Detect which cell encompasses the target text, then output its [X, Y] center coordinate. 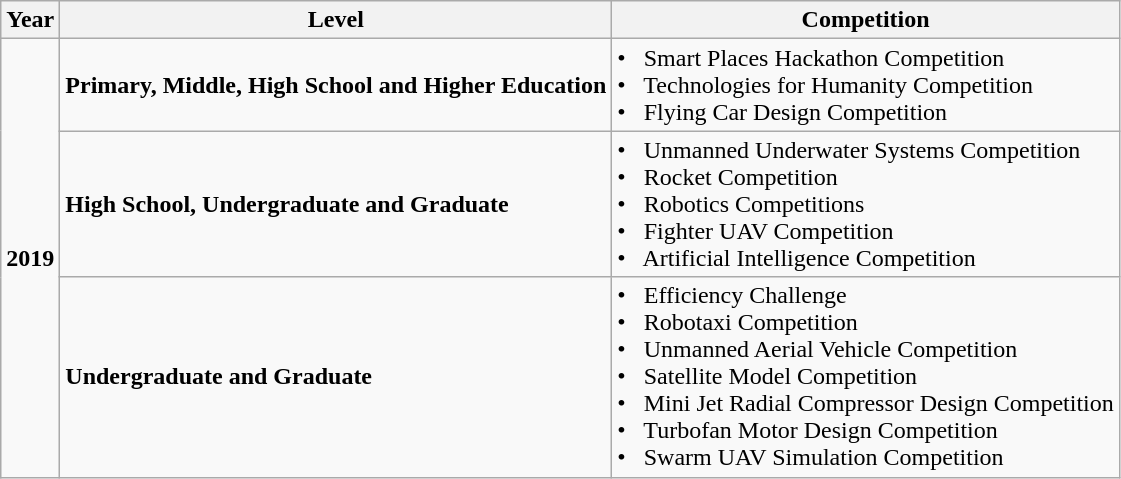
High School, Undergraduate and Graduate [336, 204]
• Unmanned Underwater Systems Competition• Rocket Competition• Robotics Competitions• Fighter UAV Competition• Artificial Intelligence Competition [866, 204]
Level [336, 20]
Undergraduate and Graduate [336, 377]
2019 [30, 258]
Primary, Middle, High School and Higher Education [336, 85]
Competition [866, 20]
Year [30, 20]
• Smart Places Hackathon Competition• Technologies for Humanity Competition• Flying Car Design Competition [866, 85]
